Search for the cell housing the specified text and yield its [x, y] center coordinate. 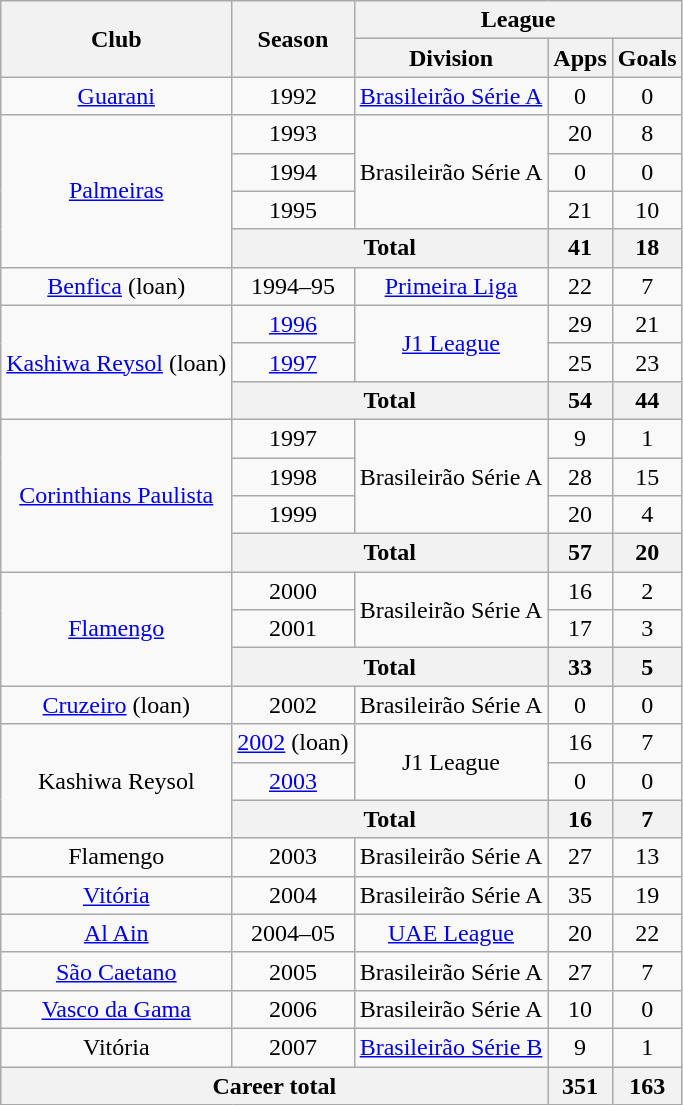
2007 [293, 1047]
13 [647, 857]
4 [647, 515]
2004 [293, 895]
1996 [293, 324]
35 [580, 895]
1994–95 [293, 286]
1994 [293, 172]
UAE League [451, 933]
351 [580, 1085]
2002 (loan) [293, 743]
15 [647, 477]
2001 [293, 629]
17 [580, 629]
1992 [293, 96]
41 [580, 248]
163 [647, 1085]
23 [647, 362]
2004–05 [293, 933]
28 [580, 477]
Goals [647, 58]
1998 [293, 477]
3 [647, 629]
Brasileirão Série B [451, 1047]
Corinthians Paulista [116, 495]
Kashiwa Reysol [116, 781]
League [518, 20]
São Caetano [116, 971]
2005 [293, 971]
54 [580, 400]
Season [293, 39]
29 [580, 324]
2002 [293, 705]
2000 [293, 591]
Club [116, 39]
1995 [293, 210]
1993 [293, 134]
1999 [293, 515]
Apps [580, 58]
Benfica (loan) [116, 286]
Al Ain [116, 933]
Kashiwa Reysol (loan) [116, 362]
8 [647, 134]
Career total [274, 1085]
Primeira Liga [451, 286]
Cruzeiro (loan) [116, 705]
5 [647, 667]
19 [647, 895]
33 [580, 667]
25 [580, 362]
2006 [293, 1009]
Vasco da Gama [116, 1009]
44 [647, 400]
Division [451, 58]
Guarani [116, 96]
2 [647, 591]
Palmeiras [116, 191]
18 [647, 248]
57 [580, 553]
